Return the (X, Y) coordinate for the center point of the cell that contains the specified text.  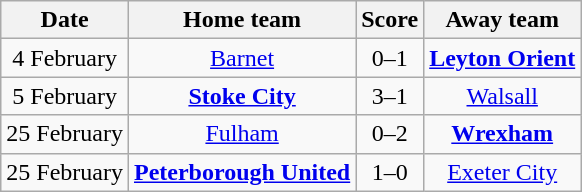
Leyton Orient (502, 58)
Barnet (242, 58)
Exeter City (502, 172)
0–1 (390, 58)
5 February (65, 96)
Score (390, 20)
Walsall (502, 96)
0–2 (390, 134)
Peterborough United (242, 172)
Away team (502, 20)
Wrexham (502, 134)
Stoke City (242, 96)
Fulham (242, 134)
1–0 (390, 172)
Date (65, 20)
4 February (65, 58)
3–1 (390, 96)
Home team (242, 20)
